Locate the cell with the specified text and output its [x, y] center coordinate. 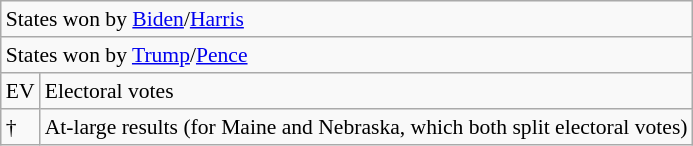
† [20, 127]
EV [20, 91]
States won by Biden/Harris [347, 19]
At-large results (for Maine and Nebraska, which both split electoral votes) [366, 127]
Electoral votes [366, 91]
States won by Trump/Pence [347, 55]
